Locate the cell with the specified text and output its (x, y) center coordinate. 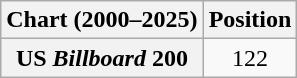
Position (250, 20)
Chart (2000–2025) (102, 20)
US Billboard 200 (102, 58)
122 (250, 58)
